Pinpoint the cell where the given text exists, returning its (x, y) midpoint coordinate. 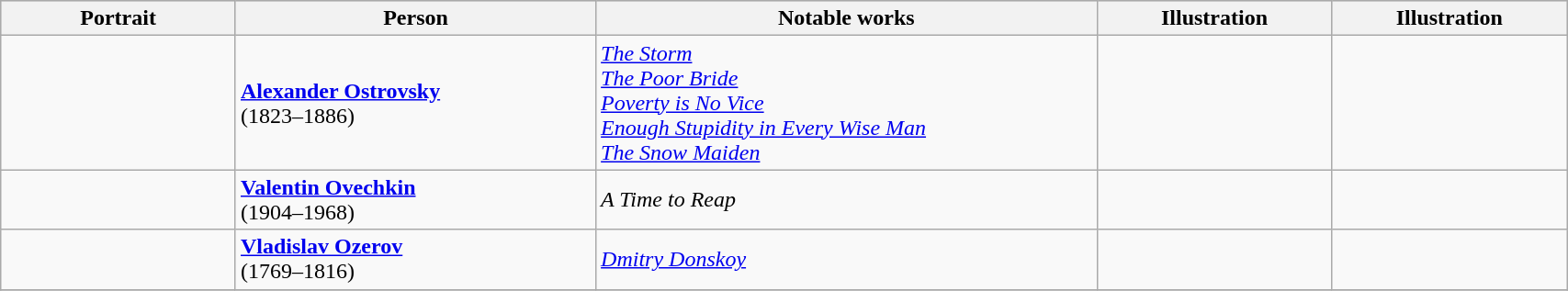
Alexander Ostrovsky(1823–1886) (415, 103)
Dmitry Donskoy (847, 259)
Vladislav Ozerov(1769–1816) (415, 259)
Portrait (118, 18)
Valentin Ovechkin(1904–1968) (415, 200)
Person (415, 18)
Notable works (847, 18)
A Time to Reap (847, 200)
The StormThe Poor BridePoverty is No ViceEnough Stupidity in Every Wise ManThe Snow Maiden (847, 103)
